Search for the cell housing the specified text and yield its (x, y) center coordinate. 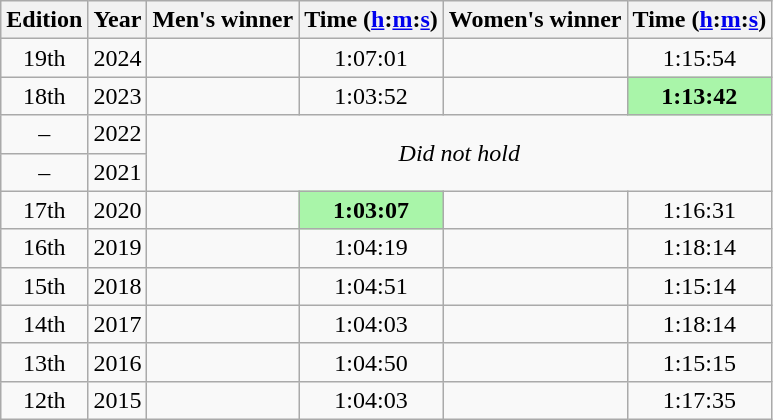
15th (44, 286)
1:17:35 (700, 400)
1:15:54 (700, 58)
2018 (118, 286)
13th (44, 362)
1:03:52 (372, 96)
1:03:07 (372, 210)
1:15:14 (700, 286)
17th (44, 210)
2016 (118, 362)
Men's winner (223, 20)
2022 (118, 134)
Women's winner (535, 20)
2021 (118, 172)
19th (44, 58)
1:04:51 (372, 286)
1:15:15 (700, 362)
2019 (118, 248)
2020 (118, 210)
1:07:01 (372, 58)
1:04:50 (372, 362)
Edition (44, 20)
16th (44, 248)
1:04:19 (372, 248)
1:13:42 (700, 96)
18th (44, 96)
2024 (118, 58)
2023 (118, 96)
2017 (118, 324)
14th (44, 324)
1:16:31 (700, 210)
Did not hold (460, 153)
Year (118, 20)
12th (44, 400)
2015 (118, 400)
